From the cell containing the given text, extract its center point as (x, y) coordinate. 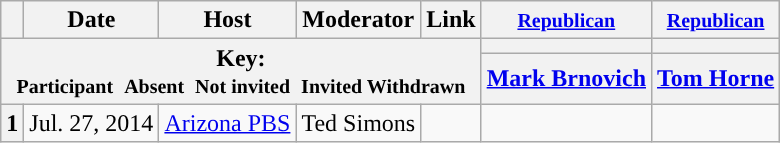
Host (228, 20)
Arizona PBS (228, 123)
Tom Horne (716, 78)
Key: Participant Absent Not invited Invited Withdrawn (241, 72)
Ted Simons (358, 123)
Jul. 27, 2014 (92, 123)
Moderator (358, 20)
Link (451, 20)
Mark Brnovich (566, 78)
Date (92, 20)
1 (12, 123)
